Capture the cell that displays the provided text and extract its (X, Y) central coordinate. 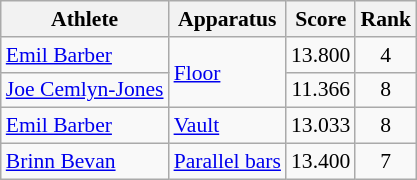
7 (386, 162)
Score (320, 19)
Apparatus (228, 19)
Parallel bars (228, 162)
Vault (228, 126)
13.800 (320, 55)
Rank (386, 19)
Floor (228, 72)
Brinn Bevan (85, 162)
13.033 (320, 126)
Athlete (85, 19)
13.400 (320, 162)
11.366 (320, 90)
Joe Cemlyn-Jones (85, 90)
4 (386, 55)
